Pinpoint the cell where the given text exists, returning its (x, y) midpoint coordinate. 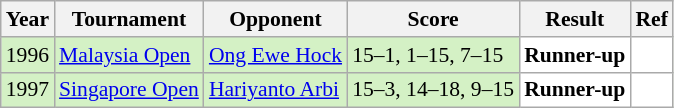
Result (574, 19)
15–1, 1–15, 7–15 (433, 55)
Singapore Open (129, 90)
Year (28, 19)
1996 (28, 55)
Ong Ewe Hock (276, 55)
Malaysia Open (129, 55)
Opponent (276, 19)
Ref (651, 19)
Hariyanto Arbi (276, 90)
Score (433, 19)
Tournament (129, 19)
1997 (28, 90)
15–3, 14–18, 9–15 (433, 90)
